Provide the [x, y] coordinate of the cell's center where the given text is located.  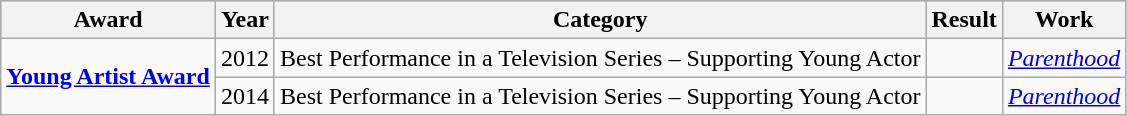
2014 [244, 96]
2012 [244, 58]
Young Artist Award [108, 77]
Result [964, 20]
Award [108, 20]
Work [1064, 20]
Category [600, 20]
Year [244, 20]
